Find where the given text appears and provide that cell's center as [x, y] coordinate. 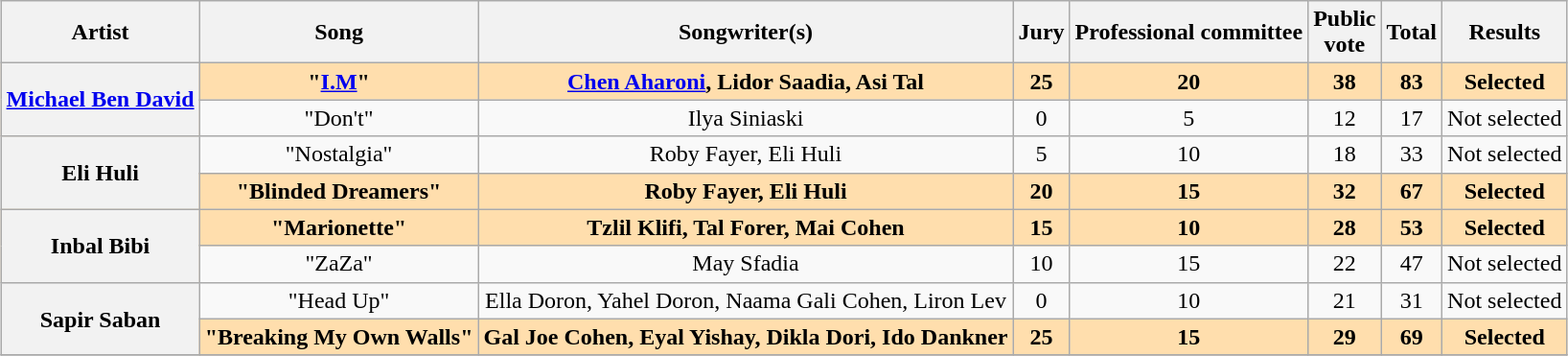
Publicvote [1345, 33]
Inbal Bibi [100, 246]
29 [1345, 337]
Total [1412, 33]
Songwriter(s) [746, 33]
"I.M" [339, 82]
"Breaking My Own Walls" [339, 337]
Ilya Siniaski [746, 118]
31 [1412, 300]
33 [1412, 154]
"Blinded Dreamers" [339, 191]
Eli Huli [100, 173]
Professional committee [1188, 33]
21 [1345, 300]
Ella Doron, Yahel Doron, Naama Gali Cohen, Liron Lev [746, 300]
"Don't" [339, 118]
53 [1412, 227]
38 [1345, 82]
"Head Up" [339, 300]
Michael Ben David [100, 100]
28 [1345, 227]
"ZaZa" [339, 264]
17 [1412, 118]
Jury [1041, 33]
Artist [100, 33]
May Sfadia [746, 264]
67 [1412, 191]
Results [1505, 33]
32 [1345, 191]
18 [1345, 154]
"Nostalgia" [339, 154]
Gal Joe Cohen, Eyal Yishay, Dikla Dori, Ido Dankner [746, 337]
69 [1412, 337]
83 [1412, 82]
22 [1345, 264]
Chen Aharoni, Lidor Saadia, Asi Tal [746, 82]
12 [1345, 118]
Tzlil Klifi, Tal Forer, Mai Cohen [746, 227]
"Marionette" [339, 227]
47 [1412, 264]
Song [339, 33]
Sapir Saban [100, 319]
